Identify which cell holds the provided text, then report its [X, Y] central coordinate. 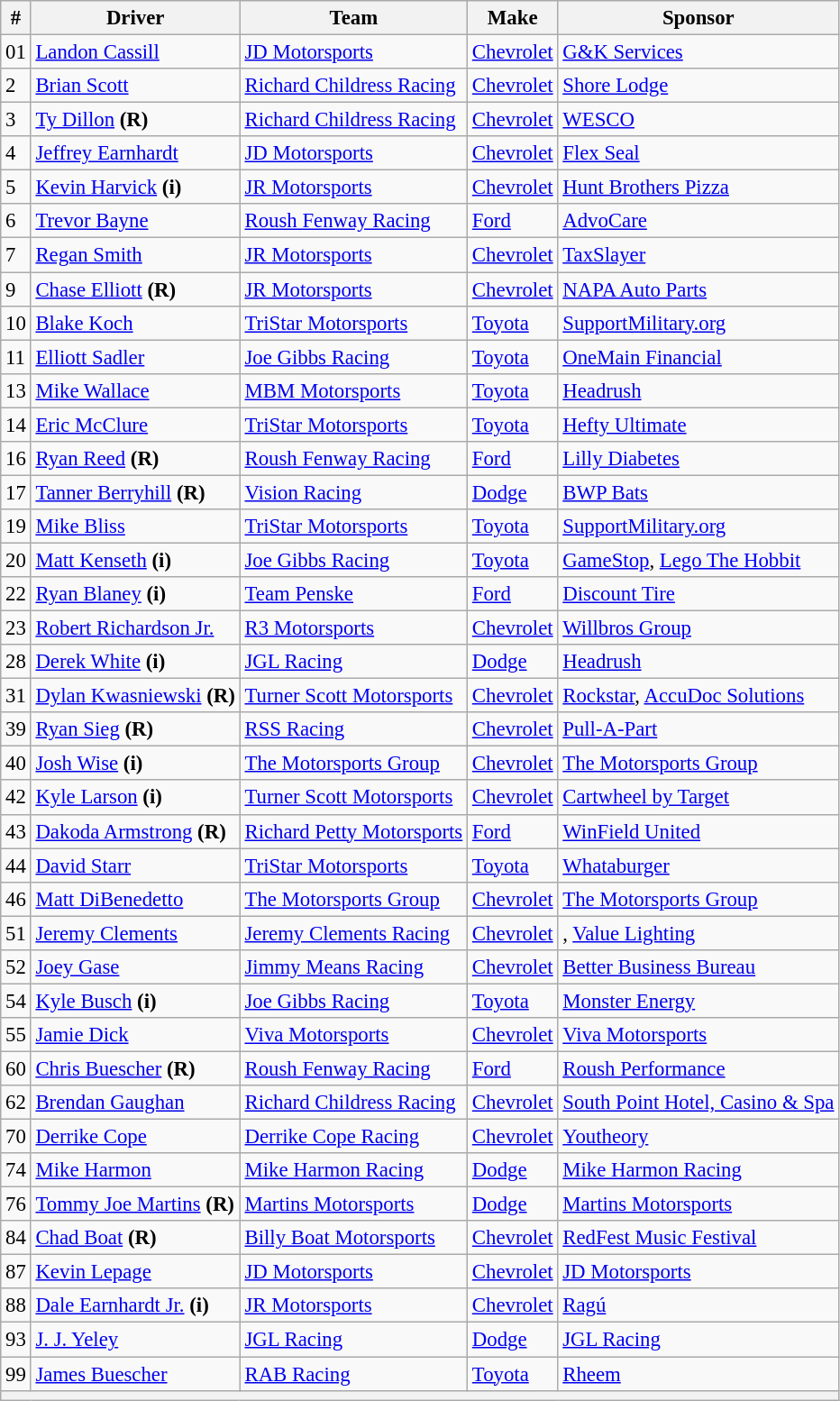
Ryan Reed (R) [135, 459]
South Point Hotel, Casino & Spa [698, 1103]
Hunt Brothers Pizza [698, 188]
J. J. Yeley [135, 1340]
Brian Scott [135, 86]
Richard Petty Motorsports [353, 831]
Kevin Harvick (i) [135, 188]
Mike Harmon [135, 1170]
Matt DiBenedetto [135, 899]
Shore Lodge [698, 86]
7 [16, 255]
R3 Motorsports [353, 628]
Make [513, 18]
G&K Services [698, 52]
Trevor Bayne [135, 221]
Josh Wise (i) [135, 764]
4 [16, 153]
01 [16, 52]
Whataburger [698, 865]
AdvoCare [698, 221]
Mike Bliss [135, 527]
Chase Elliott (R) [135, 289]
10 [16, 323]
3 [16, 120]
Hefty Ultimate [698, 425]
6 [16, 221]
74 [16, 1170]
Chris Buescher (R) [135, 1068]
62 [16, 1103]
Derrike Cope Racing [353, 1137]
Team [353, 18]
14 [16, 425]
99 [16, 1374]
WinField United [698, 831]
Tanner Berryhill (R) [135, 492]
70 [16, 1137]
GameStop, Lego The Hobbit [698, 560]
11 [16, 357]
Chad Boat (R) [135, 1238]
Monster Energy [698, 1001]
Flex Seal [698, 153]
Dylan Kwasniewski (R) [135, 696]
Ragú [698, 1306]
76 [16, 1204]
Driver [135, 18]
31 [16, 696]
39 [16, 729]
MBM Motorsports [353, 390]
Pull-A-Part [698, 729]
, Value Lighting [698, 933]
17 [16, 492]
Jamie Dick [135, 1035]
Vision Racing [353, 492]
16 [16, 459]
9 [16, 289]
84 [16, 1238]
Derek White (i) [135, 662]
19 [16, 527]
Jeremy Clements [135, 933]
RedFest Music Festival [698, 1238]
54 [16, 1001]
Regan Smith [135, 255]
Joey Gase [135, 967]
44 [16, 865]
Sponsor [698, 18]
Discount Tire [698, 594]
Ryan Blaney (i) [135, 594]
Blake Koch [135, 323]
Ryan Sieg (R) [135, 729]
5 [16, 188]
Kyle Busch (i) [135, 1001]
87 [16, 1272]
51 [16, 933]
Ty Dillon (R) [135, 120]
Kevin Lepage [135, 1272]
Billy Boat Motorsports [353, 1238]
Brendan Gaughan [135, 1103]
Eric McClure [135, 425]
Kyle Larson (i) [135, 798]
Lilly Diabetes [698, 459]
28 [16, 662]
David Starr [135, 865]
Rheem [698, 1374]
46 [16, 899]
Jimmy Means Racing [353, 967]
Landon Cassill [135, 52]
Elliott Sadler [135, 357]
Dale Earnhardt Jr. (i) [135, 1306]
20 [16, 560]
40 [16, 764]
Better Business Bureau [698, 967]
RSS Racing [353, 729]
Derrike Cope [135, 1137]
Youtheory [698, 1137]
55 [16, 1035]
NAPA Auto Parts [698, 289]
TaxSlayer [698, 255]
Team Penske [353, 594]
Matt Kenseth (i) [135, 560]
23 [16, 628]
60 [16, 1068]
22 [16, 594]
42 [16, 798]
52 [16, 967]
WESCO [698, 120]
Tommy Joe Martins (R) [135, 1204]
# [16, 18]
2 [16, 86]
Mike Wallace [135, 390]
43 [16, 831]
Jeffrey Earnhardt [135, 153]
Willbros Group [698, 628]
Cartwheel by Target [698, 798]
James Buescher [135, 1374]
Jeremy Clements Racing [353, 933]
Roush Performance [698, 1068]
OneMain Financial [698, 357]
Dakoda Armstrong (R) [135, 831]
RAB Racing [353, 1374]
93 [16, 1340]
13 [16, 390]
Robert Richardson Jr. [135, 628]
BWP Bats [698, 492]
Rockstar, AccuDoc Solutions [698, 696]
88 [16, 1306]
